Locate the cell with the specified text and output its (X, Y) center coordinate. 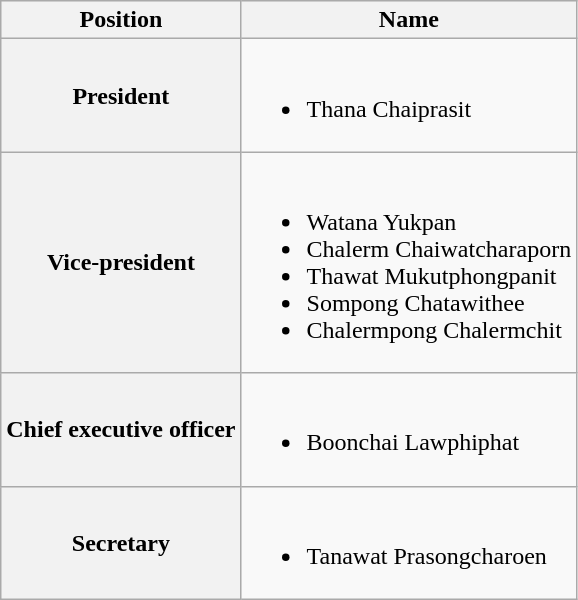
Thana Chaiprasit (409, 96)
Watana YukpanChalerm ChaiwatcharapornThawat MukutphongpanitSompong ChatawitheeChalermpong Chalermchit (409, 262)
Name (409, 20)
Secretary (121, 542)
Boonchai Lawphiphat (409, 430)
Vice-president (121, 262)
Tanawat Prasongcharoen (409, 542)
Chief executive officer (121, 430)
Position (121, 20)
President (121, 96)
